Pinpoint the cell where the given text exists, returning its (x, y) midpoint coordinate. 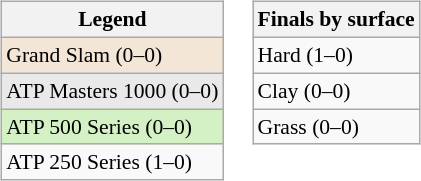
Grand Slam (0–0) (112, 55)
Finals by surface (336, 20)
ATP 500 Series (0–0) (112, 127)
Hard (1–0) (336, 55)
Grass (0–0) (336, 127)
ATP Masters 1000 (0–0) (112, 91)
ATP 250 Series (1–0) (112, 162)
Clay (0–0) (336, 91)
Legend (112, 20)
